From the cell containing the given text, extract its center point as [x, y] coordinate. 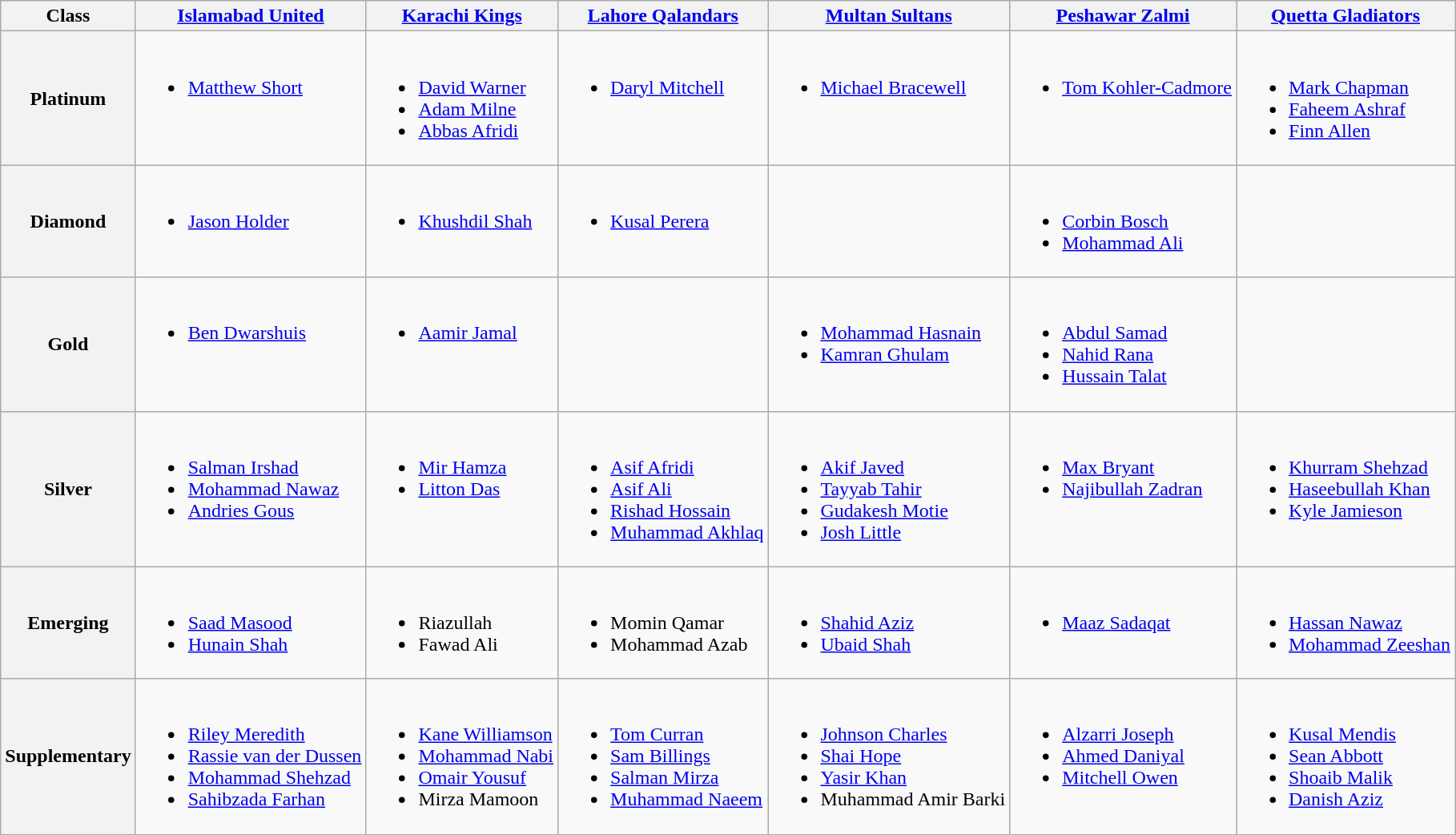
Tom Kohler-Cadmore [1123, 98]
Mohammad HasnainKamran Ghulam [889, 345]
Shahid AzizUbaid Shah [889, 623]
Matthew Short [251, 98]
Lahore Qalandars [663, 16]
Quetta Gladiators [1345, 16]
Jason Holder [251, 221]
Momin QamarMohammad Azab [663, 623]
Gold [68, 345]
Ben Dwarshuis [251, 345]
Hassan NawazMohammad Zeeshan [1345, 623]
Riley MeredithRassie van der DussenMohammad ShehzadSahibzada Farhan [251, 756]
Mir HamzaLitton Das [462, 489]
Kane WilliamsonMohammad NabiOmair YousufMirza Mamoon [462, 756]
Diamond [68, 221]
Daryl Mitchell [663, 98]
Abdul SamadNahid RanaHussain Talat [1123, 345]
Khushdil Shah [462, 221]
Platinum [68, 98]
Corbin BoschMohammad Ali [1123, 221]
Silver [68, 489]
Maaz Sadaqat [1123, 623]
Mark ChapmanFaheem AshrafFinn Allen [1345, 98]
Supplementary [68, 756]
Kusal MendisSean AbbottShoaib MalikDanish Aziz [1345, 756]
Aamir Jamal [462, 345]
David WarnerAdam MilneAbbas Afridi [462, 98]
Saad MasoodHunain Shah [251, 623]
Khurram ShehzadHaseebullah KhanKyle Jamieson [1345, 489]
Tom CurranSam BillingsSalman MirzaMuhammad Naeem [663, 756]
Emerging [68, 623]
Class [68, 16]
Karachi Kings [462, 16]
Michael Bracewell [889, 98]
Salman IrshadMohammad NawazAndries Gous [251, 489]
RiazullahFawad Ali [462, 623]
Islamabad United [251, 16]
Kusal Perera [663, 221]
Johnson CharlesShai HopeYasir KhanMuhammad Amir Barki [889, 756]
Akif JavedTayyab TahirGudakesh MotieJosh Little [889, 489]
Asif AfridiAsif AliRishad HossainMuhammad Akhlaq [663, 489]
Alzarri JosephAhmed DaniyalMitchell Owen [1123, 756]
Multan Sultans [889, 16]
Max BryantNajibullah Zadran [1123, 489]
Peshawar Zalmi [1123, 16]
